Find where the given text appears and provide that cell's center as (x, y) coordinate. 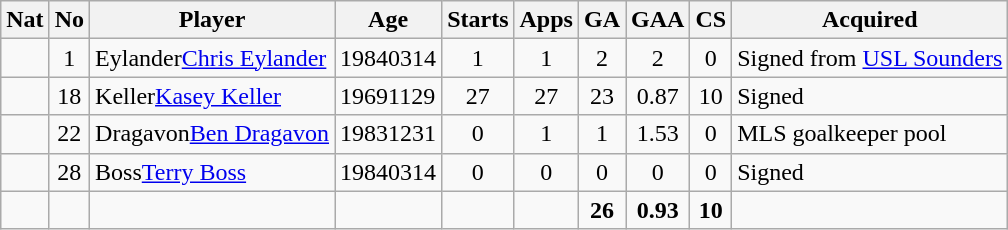
GAA (658, 20)
Age (388, 20)
18 (69, 96)
GA (602, 20)
DragavonBen Dragavon (212, 134)
26 (602, 210)
BossTerry Boss (212, 172)
0.93 (658, 210)
Signed from USL Sounders (870, 58)
Nat (25, 20)
EylanderChris Eylander (212, 58)
Starts (478, 20)
CS (711, 20)
19831231 (388, 134)
28 (69, 172)
19691129 (388, 96)
MLS goalkeeper pool (870, 134)
22 (69, 134)
KellerKasey Keller (212, 96)
0.87 (658, 96)
23 (602, 96)
Apps (546, 20)
Acquired (870, 20)
Player (212, 20)
1.53 (658, 134)
No (69, 20)
